From the cell containing the given text, extract its center point as [x, y] coordinate. 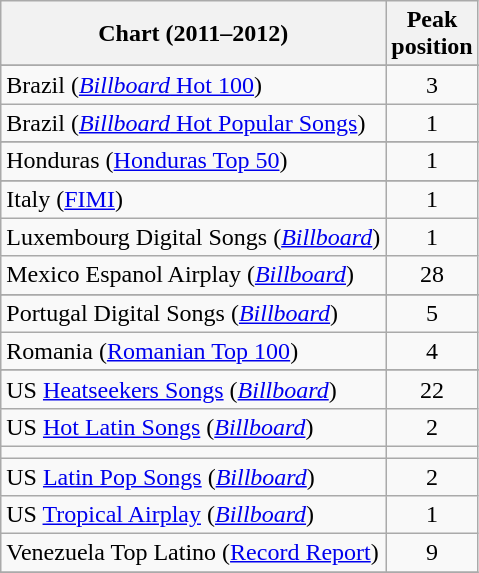
Peakposition [432, 34]
US Hot Latin Songs (Billboard) [194, 427]
4 [432, 351]
Romania (Romanian Top 100) [194, 351]
22 [432, 389]
US Heatseekers Songs (Billboard) [194, 389]
Honduras (Honduras Top 50) [194, 161]
28 [432, 275]
Italy (FIMI) [194, 199]
US Tropical Airplay (Billboard) [194, 515]
Brazil (Billboard Hot 100) [194, 85]
3 [432, 85]
Mexico Espanol Airplay (Billboard) [194, 275]
Chart (2011–2012) [194, 34]
9 [432, 553]
Portugal Digital Songs (Billboard) [194, 313]
Brazil (Billboard Hot Popular Songs) [194, 123]
US Latin Pop Songs (Billboard) [194, 477]
Luxembourg Digital Songs (Billboard) [194, 237]
5 [432, 313]
Venezuela Top Latino (Record Report) [194, 553]
